Scan for the cell matching the given text and deliver its [X, Y] coordinate at center. 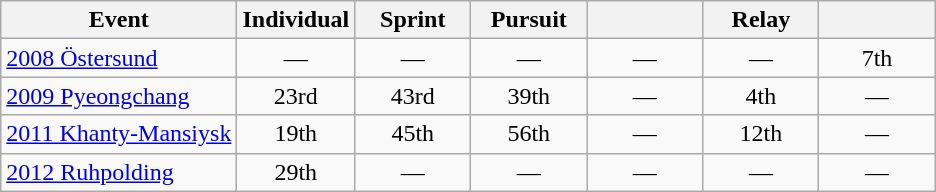
2012 Ruhpolding [119, 172]
2011 Khanty-Mansiysk [119, 134]
Relay [761, 20]
45th [413, 134]
Sprint [413, 20]
12th [761, 134]
4th [761, 96]
29th [296, 172]
39th [529, 96]
Individual [296, 20]
23rd [296, 96]
19th [296, 134]
2008 Östersund [119, 58]
7th [877, 58]
2009 Pyeongchang [119, 96]
Event [119, 20]
Pursuit [529, 20]
43rd [413, 96]
56th [529, 134]
